Identify which cell holds the provided text, then report its (x, y) central coordinate. 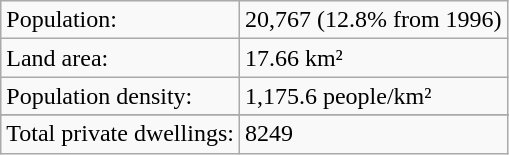
17.66 km² (373, 58)
8249 (373, 134)
20,767 (12.8% from 1996) (373, 20)
Population density: (120, 96)
1,175.6 people/km² (373, 96)
Land area: (120, 58)
Total private dwellings: (120, 134)
Population: (120, 20)
